Search for the cell housing the specified text and yield its [X, Y] center coordinate. 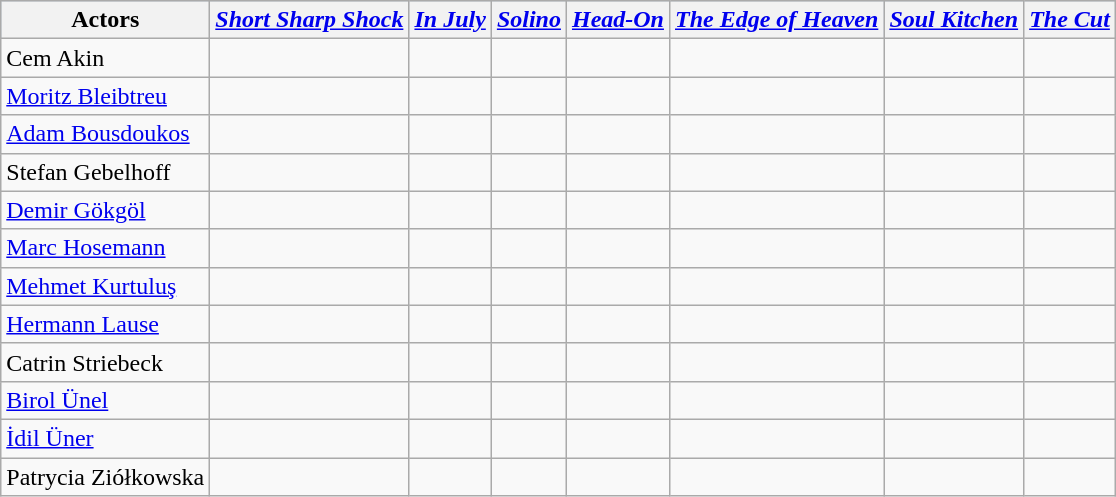
Short Sharp Shock [310, 20]
In July [450, 20]
Cem Akin [106, 58]
Solino [528, 20]
The Cut [1070, 20]
Catrin Striebeck [106, 362]
İdil Üner [106, 438]
Mehmet Kurtuluş [106, 286]
Head-On [618, 20]
Actors [106, 20]
Adam Bousdoukos [106, 134]
Marc Hosemann [106, 248]
Demir Gökgöl [106, 210]
Stefan Gebelhoff [106, 172]
Patrycia Ziółkowska [106, 477]
Moritz Bleibtreu [106, 96]
Birol Ünel [106, 400]
Soul Kitchen [954, 20]
Hermann Lause [106, 324]
The Edge of Heaven [776, 20]
